Determine the (X, Y) coordinate at the center of the cell enclosing the given text.  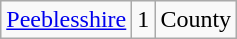
1 (144, 20)
Peeblesshire (66, 20)
County (196, 20)
